For the text-containing cell, return its midpoint in [x, y] coordinate format. 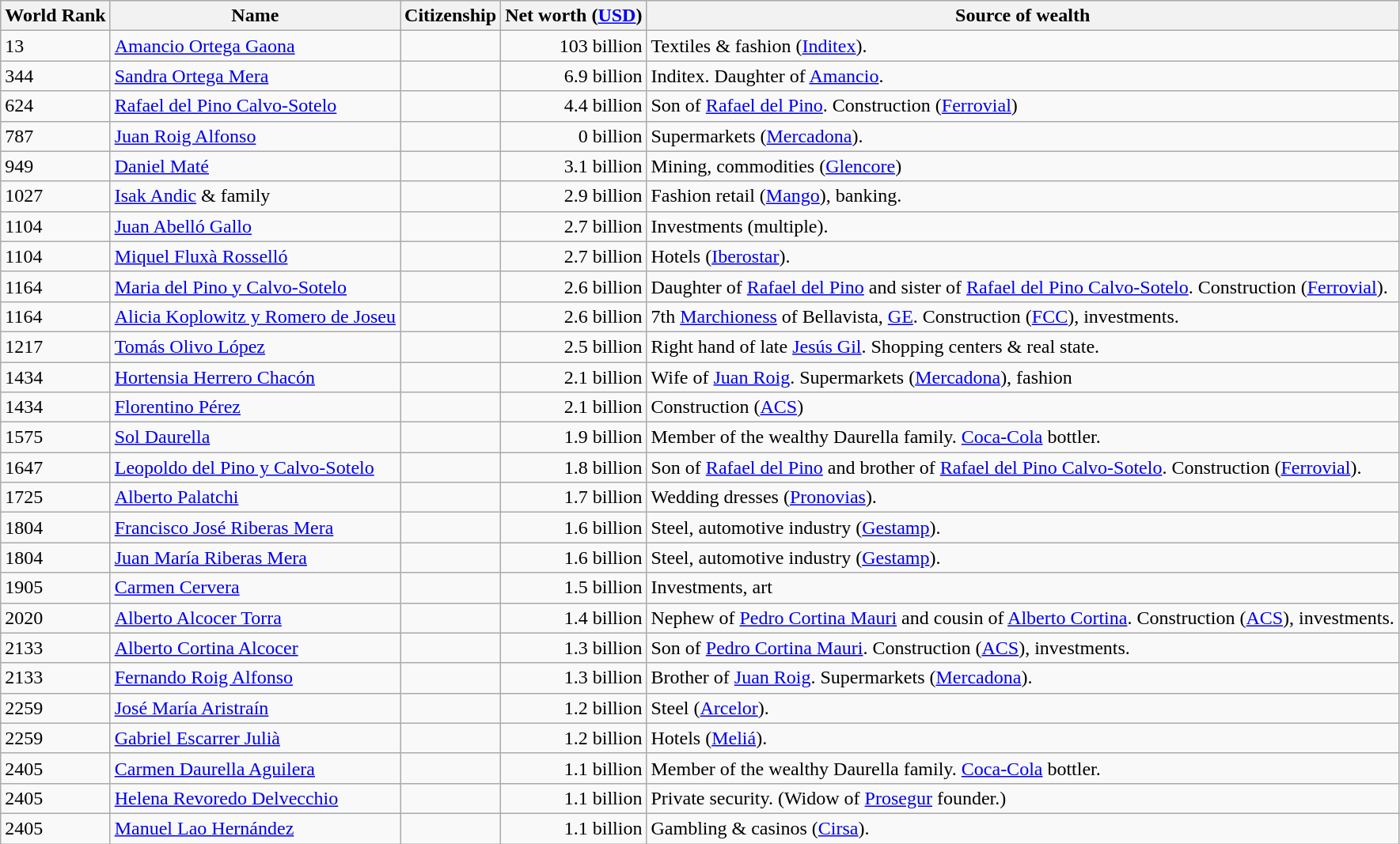
Construction (ACS) [1022, 407]
Tomás Olivo López [255, 346]
Sol Daurella [255, 437]
Gabriel Escarrer Julià [255, 738]
Source of wealth [1022, 16]
1.7 billion [574, 498]
Citizenship [451, 16]
0 billion [574, 136]
Sandra Ortega Mera [255, 76]
1647 [55, 467]
Hotels (Iberostar). [1022, 256]
4.4 billion [574, 106]
Juan Abelló Gallo [255, 226]
Manuel Lao Hernández [255, 828]
Maria del Pino y Calvo-Sotelo [255, 286]
Fashion retail (Mango), banking. [1022, 196]
1.4 billion [574, 618]
Brother of Juan Roig. Supermarkets (Mercadona). [1022, 678]
Net worth (USD) [574, 16]
1.8 billion [574, 467]
Juan Roig Alfonso [255, 136]
2.9 billion [574, 196]
Isak Andic & family [255, 196]
Alberto Alcocer Torra [255, 618]
Right hand of late Jesús Gil. Shopping centers & real state. [1022, 346]
Son of Pedro Cortina Mauri. Construction (ACS), investments. [1022, 648]
Name [255, 16]
1905 [55, 588]
World Rank [55, 16]
624 [55, 106]
Alberto Palatchi [255, 498]
Helena Revoredo Delvecchio [255, 798]
Gambling & casinos (Cirsa). [1022, 828]
3.1 billion [574, 166]
Textiles & fashion (Inditex). [1022, 46]
Inditex. Daughter of Amancio. [1022, 76]
Rafael del Pino Calvo-Sotelo [255, 106]
2020 [55, 618]
1725 [55, 498]
Miquel Fluxà Rosselló [255, 256]
1217 [55, 346]
José María Aristraín [255, 708]
Steel (Arcelor). [1022, 708]
Alicia Koplowitz y Romero de Joseu [255, 316]
Hotels (Meliá). [1022, 738]
Private security. (Widow of Prosegur founder.) [1022, 798]
Hortensia Herrero Chacón [255, 377]
Florentino Pérez [255, 407]
Investments (multiple). [1022, 226]
1575 [55, 437]
Juan María Riberas Mera [255, 558]
Son of Rafael del Pino and brother of Rafael del Pino Calvo-Sotelo. Construction (Ferrovial). [1022, 467]
Nephew of Pedro Cortina Mauri and cousin of Alberto Cortina. Construction (ACS), investments. [1022, 618]
Mining, commodities (Glencore) [1022, 166]
103 billion [574, 46]
344 [55, 76]
Carmen Daurella Aguilera [255, 768]
Daniel Maté [255, 166]
7th Marchioness of Bellavista, GE. Construction (FCC), investments. [1022, 316]
Leopoldo del Pino y Calvo-Sotelo [255, 467]
Wedding dresses (Pronovias). [1022, 498]
Amancio Ortega Gaona [255, 46]
1.9 billion [574, 437]
13 [55, 46]
1027 [55, 196]
Francisco José Riberas Mera [255, 528]
Fernando Roig Alfonso [255, 678]
Son of Rafael del Pino. Construction (Ferrovial) [1022, 106]
6.9 billion [574, 76]
Supermarkets (Mercadona). [1022, 136]
Carmen Cervera [255, 588]
1.5 billion [574, 588]
2.5 billion [574, 346]
Wife of Juan Roig. Supermarkets (Mercadona), fashion [1022, 377]
Daughter of Rafael del Pino and sister of Rafael del Pino Calvo-Sotelo. Construction (Ferrovial). [1022, 286]
787 [55, 136]
Investments, art [1022, 588]
949 [55, 166]
Alberto Cortina Alcocer [255, 648]
